Output the [X, Y] coordinate of the center of the cell containing the given text.  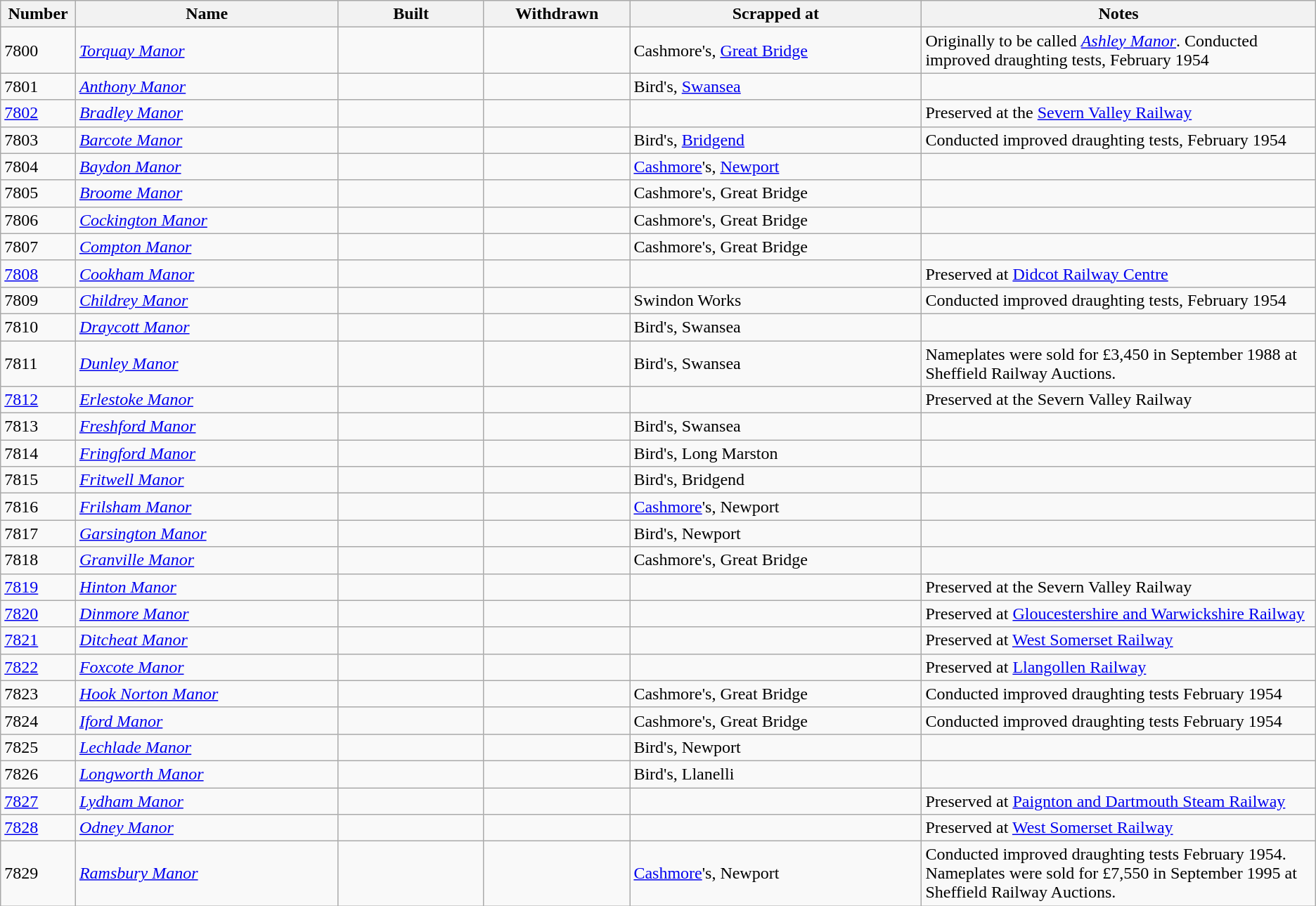
Number [38, 14]
Childrey Manor [207, 300]
Preserved at Gloucestershire and Warwickshire Railway [1118, 614]
7827 [38, 801]
Broome Manor [207, 193]
Barcote Manor [207, 140]
Scrapped at [776, 14]
7809 [38, 300]
Odney Manor [207, 828]
7823 [38, 694]
Iford Manor [207, 720]
Frilsham Manor [207, 507]
Preserved at Llangollen Railway [1118, 667]
7819 [38, 587]
7801 [38, 86]
7805 [38, 193]
Hinton Manor [207, 587]
7828 [38, 828]
Torquay Manor [207, 51]
7814 [38, 453]
7817 [38, 533]
7806 [38, 220]
Preserved at Paignton and Dartmouth Steam Railway [1118, 801]
Notes [1118, 14]
Baydon Manor [207, 167]
Dunley Manor [207, 363]
Erlestoke Manor [207, 400]
Compton Manor [207, 247]
7825 [38, 747]
Draycott Manor [207, 327]
Bradley Manor [207, 113]
Lechlade Manor [207, 747]
7800 [38, 51]
Bird's, Long Marston [776, 453]
Nameplates were sold for £3,450 in September 1988 at Sheffield Railway Auctions. [1118, 363]
7808 [38, 273]
7807 [38, 247]
Ramsbury Manor [207, 874]
7803 [38, 140]
Conducted improved draughting tests February 1954. Nameplates were sold for £7,550 in September 1995 at Sheffield Railway Auctions. [1118, 874]
Fritwell Manor [207, 480]
Anthony Manor [207, 86]
7826 [38, 774]
7818 [38, 560]
7824 [38, 720]
Originally to be called Ashley Manor. Conducted improved draughting tests, February 1954 [1118, 51]
7829 [38, 874]
Hook Norton Manor [207, 694]
7802 [38, 113]
7821 [38, 640]
Bird's, Llanelli [776, 774]
Fringford Manor [207, 453]
Swindon Works [776, 300]
Foxcote Manor [207, 667]
Withdrawn [557, 14]
Cookham Manor [207, 273]
Cockington Manor [207, 220]
Longworth Manor [207, 774]
7816 [38, 507]
7822 [38, 667]
Ditcheat Manor [207, 640]
Name [207, 14]
Granville Manor [207, 560]
Built [411, 14]
7820 [38, 614]
Lydham Manor [207, 801]
7804 [38, 167]
7813 [38, 427]
7815 [38, 480]
Preserved at Didcot Railway Centre [1118, 273]
Freshford Manor [207, 427]
Garsington Manor [207, 533]
7811 [38, 363]
7810 [38, 327]
7812 [38, 400]
Dinmore Manor [207, 614]
